Extract the (x, y) coordinate from the center of the cell holding the provided text.  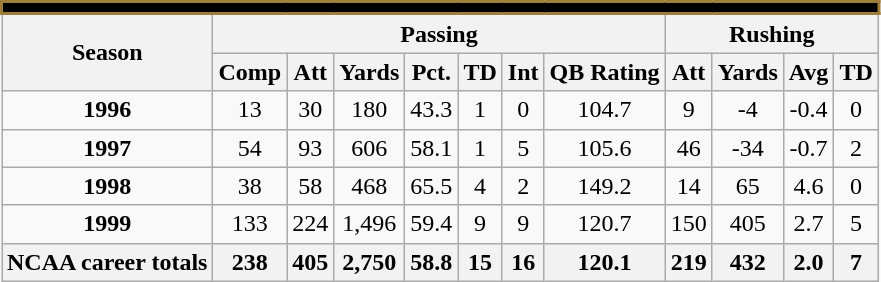
120.1 (604, 262)
Comp (250, 72)
4 (480, 186)
65.5 (432, 186)
1996 (108, 110)
7 (856, 262)
1998 (108, 186)
149.2 (604, 186)
54 (250, 148)
606 (370, 148)
16 (523, 262)
Season (108, 52)
-0.4 (808, 110)
58.1 (432, 148)
-0.7 (808, 148)
2.7 (808, 224)
58.8 (432, 262)
180 (370, 110)
59.4 (432, 224)
238 (250, 262)
104.7 (604, 110)
Int (523, 72)
-34 (748, 148)
15 (480, 262)
58 (310, 186)
105.6 (604, 148)
133 (250, 224)
219 (688, 262)
1,496 (370, 224)
2.0 (808, 262)
13 (250, 110)
30 (310, 110)
Rushing (772, 34)
43.3 (432, 110)
93 (310, 148)
120.7 (604, 224)
65 (748, 186)
4.6 (808, 186)
Passing (439, 34)
14 (688, 186)
468 (370, 186)
432 (748, 262)
NCAA career totals (108, 262)
-4 (748, 110)
QB Rating (604, 72)
46 (688, 148)
2,750 (370, 262)
Pct. (432, 72)
1999 (108, 224)
Avg (808, 72)
150 (688, 224)
224 (310, 224)
38 (250, 186)
1997 (108, 148)
